Find where the given text appears and provide that cell's center as (x, y) coordinate. 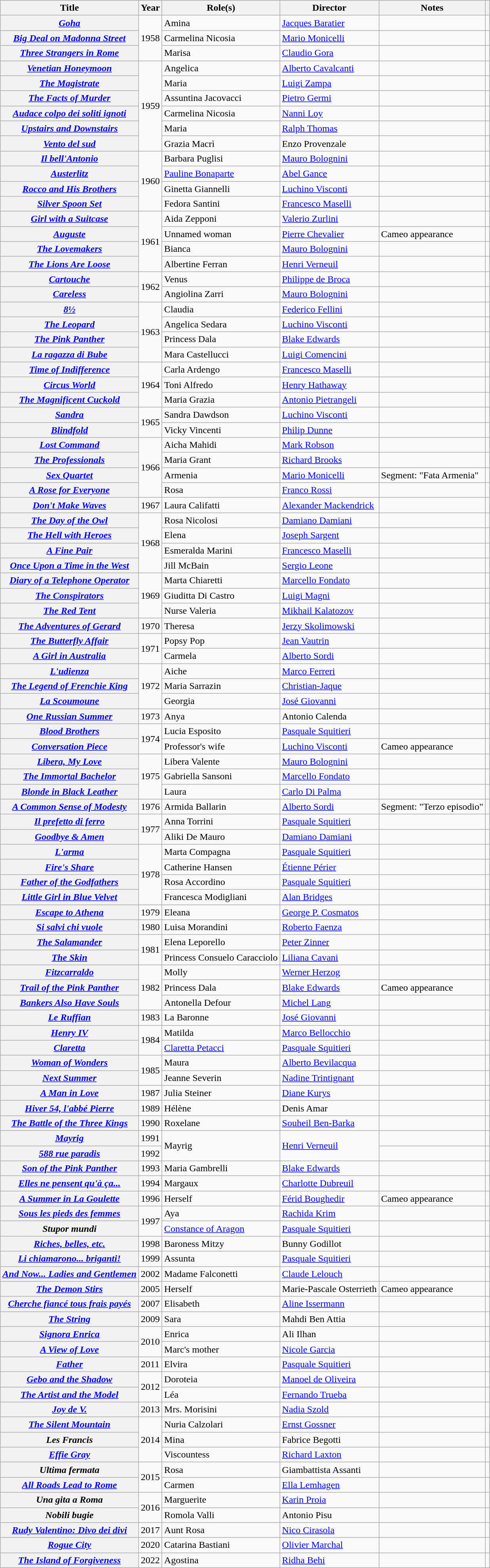
Karin Proia (329, 1500)
Roxelane (221, 1123)
Fitzcarraldo (70, 972)
Goodbye & Amen (70, 837)
1985 (150, 1070)
Philippe de Broca (329, 279)
The Salamander (70, 942)
Jeanne Severin (221, 1078)
Nicole Garcia (329, 1349)
Étienne Périer (329, 867)
Mara Castellucci (221, 354)
Claudia (221, 309)
Gebo and the Shadow (70, 1379)
Bianca (221, 249)
Cherche fiancé tous frais payés (70, 1304)
Sandra Dawdson (221, 415)
A Man in Love (70, 1093)
Alberto Bevilacqua (329, 1063)
Blonde in Black Leather (70, 792)
Marguerite (221, 1500)
Barbara Puglisi (221, 158)
All Roads Lead to Rome (70, 1485)
Angelica Sedara (221, 324)
Fabrice Begotti (329, 1440)
Amina (221, 23)
Maria Gambrelli (221, 1168)
Gabriella Sansoni (221, 776)
1984 (150, 1040)
Bunny Godillot (329, 1244)
A View of Love (70, 1349)
Rudy Valentino: Divo dei divi (70, 1530)
1979 (150, 912)
Marie-Pascale Osterrieth (329, 1289)
Jacques Baratier (329, 23)
A Girl in Australia (70, 656)
Liliana Cavani (329, 957)
Alan Bridges (329, 897)
Giuditta Di Castro (221, 596)
Ginetta Giannelli (221, 189)
Federico Fellini (329, 309)
Fedora Santini (221, 204)
Bankers Also Have Souls (70, 1003)
1966 (150, 468)
Mikhail Kalatozov (329, 611)
Eleana (221, 912)
Assunta (221, 1259)
1968 (150, 543)
1993 (150, 1168)
Sara (221, 1319)
The Island of Forgiveness (70, 1560)
Goha (70, 23)
8½ (70, 309)
Three Strangers in Rome (70, 53)
Charlotte Dubreuil (329, 1184)
Rosa Nicolosi (221, 520)
Carlo Di Palma (329, 792)
The Red Tent (70, 611)
Angiolina Zarri (221, 294)
Aya (221, 1214)
Upstairs and Downstairs (70, 128)
A Fine Pair (70, 550)
Hiver 54, l'abbé Pierre (70, 1108)
Anya (221, 716)
1969 (150, 596)
Grazia Macrì (221, 143)
Ralph Thomas (329, 128)
Rachida Krim (329, 1214)
2016 (150, 1507)
Constance of Aragon (221, 1229)
Sergio Leone (329, 565)
1962 (150, 287)
Catherine Hansen (221, 867)
Franco Rossi (329, 490)
Assuntina Jacovacci (221, 98)
1978 (150, 874)
Theresa (221, 626)
1982 (150, 988)
1977 (150, 829)
Antonella Defour (221, 1003)
1983 (150, 1018)
Una gita a Roma (70, 1500)
1992 (150, 1153)
Il bell'Antonio (70, 158)
Audace colpo dei soliti ignoti (70, 113)
The Leopard (70, 324)
Laura (221, 792)
Maura (221, 1063)
Popsy Pop (221, 641)
Margaux (221, 1184)
Francesca Modigliani (221, 897)
Unnamed woman (221, 234)
Jean Vautrin (329, 641)
Title (70, 8)
Luigi Zampa (329, 83)
Aicha Mahidi (221, 445)
Elena Leporello (221, 942)
1965 (150, 422)
Signora Enrica (70, 1334)
Werner Herzog (329, 972)
1998 (150, 1244)
1963 (150, 332)
George P. Cosmatos (329, 912)
Notes (432, 8)
The Legend of Frenchie King (70, 686)
Abel Gance (329, 173)
Girl with a Suitcase (70, 219)
Son of the Pink Panther (70, 1168)
Time of Indifference (70, 369)
Nuria Calzolari (221, 1425)
Father of the Godfathers (70, 882)
Romola Valli (221, 1515)
Marc's mother (221, 1349)
Rogue City (70, 1545)
Diane Kurys (329, 1093)
La Scoumoune (70, 701)
1989 (150, 1108)
Claudio Gora (329, 53)
Segment: "Fata Armenia" (432, 475)
Rosa Accordino (221, 882)
Luigi Magni (329, 596)
Marco Ferreri (329, 671)
Don't Make Waves (70, 505)
2011 (150, 1364)
Albertine Ferran (221, 264)
Philip Dunne (329, 430)
Christian-Jaque (329, 686)
Souheil Ben-Barka (329, 1123)
Ernst Gossner (329, 1425)
2022 (150, 1560)
Sous les pieds des femmes (70, 1214)
Claretta (70, 1048)
The Adventures of Gerard (70, 626)
1972 (150, 686)
The Hell with Heroes (70, 535)
La Baronne (221, 1018)
Conversation Piece (70, 746)
The String (70, 1319)
Valerio Zurlini (329, 219)
Henry IV (70, 1033)
2009 (150, 1319)
2007 (150, 1304)
Georgia (221, 701)
1971 (150, 648)
Nadia Szold (329, 1410)
Elena (221, 535)
1970 (150, 626)
Vicky Vincenti (221, 430)
The Artist and the Model (70, 1394)
Elvira (221, 1364)
Giambattista Assanti (329, 1470)
Pauline Bonaparte (221, 173)
Denis Amar (329, 1108)
2015 (150, 1477)
Le Ruffian (70, 1018)
1981 (150, 950)
A Rose for Everyone (70, 490)
Aida Zepponi (221, 219)
The Professionals (70, 460)
2013 (150, 1410)
Viscountess (221, 1455)
Ridha Behi (329, 1560)
Princess Consuelo Caracciolo (221, 957)
Ella Lemhagen (329, 1485)
Little Girl in Blue Velvet (70, 897)
A Summer in La Goulette (70, 1199)
Henry Hathaway (329, 384)
Silver Spoon Set (70, 204)
Vento del sud (70, 143)
The Day of the Owl (70, 520)
Venetian Honeymoon (70, 68)
1974 (150, 739)
Trail of the Pink Panther (70, 988)
Il prefetto di ferro (70, 822)
Aline Issermann (329, 1304)
L'arma (70, 852)
Aliki De Mauro (221, 837)
Nobili bugie (70, 1515)
Maria Grant (221, 460)
Fernando Trueba (329, 1394)
Li chiamarono... briganti! (70, 1259)
Father (70, 1364)
2017 (150, 1530)
The Facts of Murder (70, 98)
2020 (150, 1545)
The Conspirators (70, 596)
1967 (150, 505)
Ultima fermata (70, 1470)
2010 (150, 1342)
Segment: "Terzo episodio" (432, 807)
Mark Robson (329, 445)
Matilda (221, 1033)
Mahdi Ben Attia (329, 1319)
588 rue paradis (70, 1153)
Michel Lang (329, 1003)
Circus World (70, 384)
Ali Ilhan (329, 1334)
The Demon Stirs (70, 1289)
1975 (150, 776)
Rocco and His Brothers (70, 189)
1987 (150, 1093)
Mrs. Morisini (221, 1410)
Toni Alfredo (221, 384)
Antonio Pietrangeli (329, 400)
Year (150, 8)
Next Summer (70, 1078)
Claretta Petacci (221, 1048)
Enzo Provenzale (329, 143)
Julia Steiner (221, 1093)
Professor's wife (221, 746)
2012 (150, 1387)
Cartouche (70, 279)
Richard Laxton (329, 1455)
Richard Brooks (329, 460)
Armenia (221, 475)
The Magnificent Cuckold (70, 400)
Joy de V. (70, 1410)
Lucia Esposito (221, 731)
Blindfold (70, 430)
The Lovemakers (70, 249)
Luisa Morandini (221, 927)
Venus (221, 279)
Esmeralda Marini (221, 550)
1961 (150, 242)
1959 (150, 106)
Big Deal on Madonna Street (70, 38)
Alberto Cavalcanti (329, 68)
Elles ne pensent qu'à ça... (70, 1184)
Marco Bellocchio (329, 1033)
Pietro Germi (329, 98)
Alexander Mackendrick (329, 505)
Role(s) (221, 8)
Enrica (221, 1334)
Nurse Valeria (221, 611)
1999 (150, 1259)
Roberto Faenza (329, 927)
The Skin (70, 957)
1976 (150, 807)
1964 (150, 384)
Manoel de Oliveira (329, 1379)
Antonio Calenda (329, 716)
1997 (150, 1221)
2014 (150, 1440)
Jill McBain (221, 565)
1996 (150, 1199)
Mina (221, 1440)
Auguste (70, 234)
The Magistrate (70, 83)
1990 (150, 1123)
Antonio Pisu (329, 1515)
Careless (70, 294)
Claude Lelouch (329, 1274)
1960 (150, 181)
Molly (221, 972)
Marta Chiaretti (221, 580)
Pierre Chevalier (329, 234)
Aunt Rosa (221, 1530)
Lost Command (70, 445)
Baroness Mitzy (221, 1244)
Maria Grazia (221, 400)
Blood Brothers (70, 731)
1994 (150, 1184)
The Immortal Bachelor (70, 776)
The Battle of the Three Kings (70, 1123)
Anna Torrini (221, 822)
Nanni Loy (329, 113)
Armida Ballarin (221, 807)
Once Upon a Time in the West (70, 565)
Sandra (70, 415)
Sex Quartet (70, 475)
La ragazza di Bube (70, 354)
Catarina Bastiani (221, 1545)
Peter Zinner (329, 942)
Madame Falconetti (221, 1274)
Maria Sarrazin (221, 686)
Carmen (221, 1485)
1958 (150, 38)
Aiche (221, 671)
2005 (150, 1289)
Léa (221, 1394)
2002 (150, 1274)
Stupor mundi (70, 1229)
Hélène (221, 1108)
Jerzy Skolimowski (329, 626)
Les Francis (70, 1440)
1973 (150, 716)
Escape to Athena (70, 912)
Riches, belles, etc. (70, 1244)
The Lions Are Loose (70, 264)
1980 (150, 927)
Doroteia (221, 1379)
1991 (150, 1138)
The Pink Panther (70, 339)
Austerlitz (70, 173)
Diary of a Telephone Operator (70, 580)
Nadine Trintignant (329, 1078)
And Now... Ladies and Gentlemen (70, 1274)
Angelica (221, 68)
One Russian Summer (70, 716)
Olivier Marchal (329, 1545)
Férid Boughedir (329, 1199)
The Butterfly Affair (70, 641)
Marta Compagna (221, 852)
Woman of Wonders (70, 1063)
Si salvi chi vuole (70, 927)
Effie Gray (70, 1455)
Agostina (221, 1560)
Libera, My Love (70, 761)
A Common Sense of Modesty (70, 807)
Nico Cirasola (329, 1530)
Laura Califatti (221, 505)
Carla Ardengo (221, 369)
The Silent Mountain (70, 1425)
Joseph Sargent (329, 535)
Elisabeth (221, 1304)
Luigi Comencini (329, 354)
L'udienza (70, 671)
Marisa (221, 53)
Carmela (221, 656)
Fire's Share (70, 867)
Director (329, 8)
Libera Valente (221, 761)
